Return the [x, y] coordinate for the center point of the cell that contains the specified text.  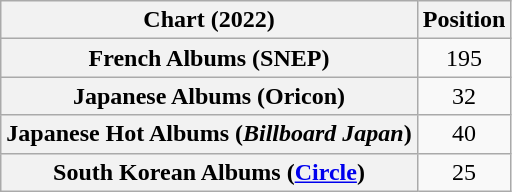
32 [464, 96]
French Albums (SNEP) [209, 58]
Japanese Hot Albums (Billboard Japan) [209, 134]
South Korean Albums (Circle) [209, 172]
Japanese Albums (Oricon) [209, 96]
25 [464, 172]
40 [464, 134]
Position [464, 20]
Chart (2022) [209, 20]
195 [464, 58]
